Extract the [X, Y] coordinate from the center of the cell holding the provided text.  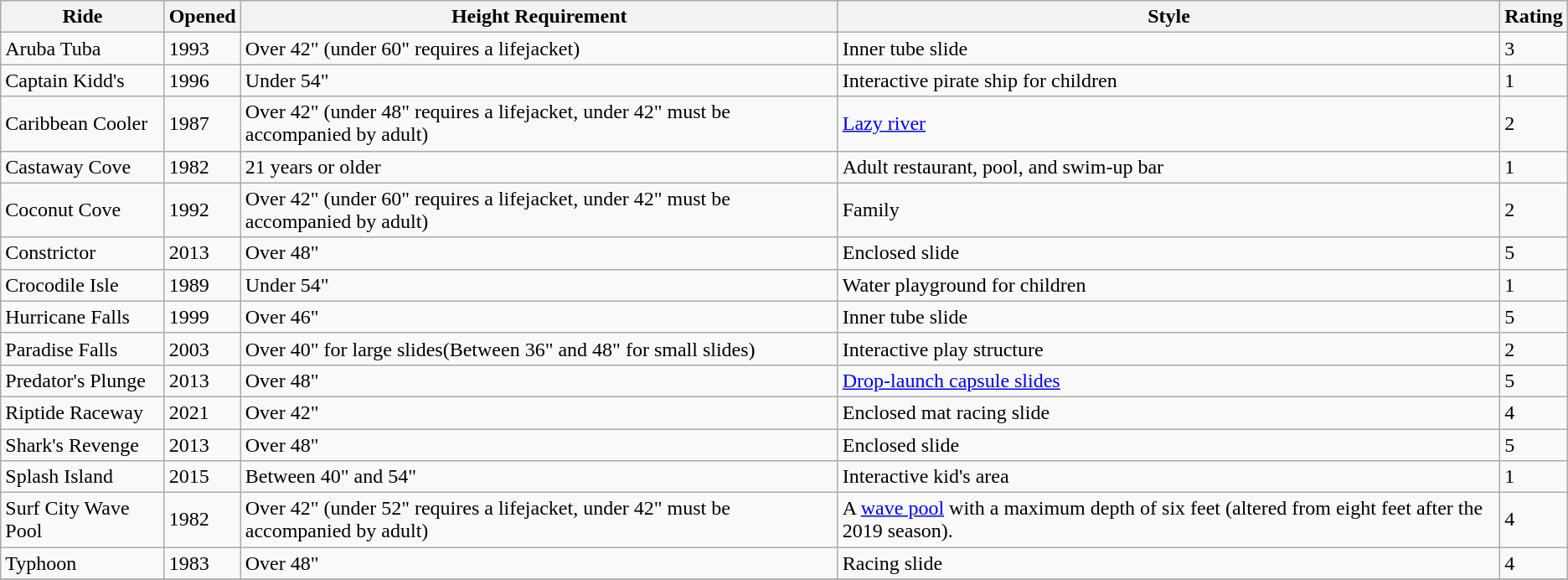
Interactive pirate ship for children [1169, 80]
1996 [203, 80]
Lazy river [1169, 124]
Interactive kid's area [1169, 477]
Crocodile Isle [82, 285]
Rating [1534, 17]
Over 42" (under 60" requires a lifejacket) [539, 49]
1992 [203, 210]
Captain Kidd's [82, 80]
Height Requirement [539, 17]
Racing slide [1169, 563]
Style [1169, 17]
Over 42" (under 48" requires a lifejacket, under 42" must be accompanied by adult) [539, 124]
Over 46" [539, 317]
Family [1169, 210]
A wave pool with a maximum depth of six feet (altered from eight feet after the 2019 season). [1169, 520]
2015 [203, 477]
Hurricane Falls [82, 317]
1983 [203, 563]
2021 [203, 412]
2003 [203, 349]
Enclosed mat racing slide [1169, 412]
Riptide Raceway [82, 412]
1987 [203, 124]
1999 [203, 317]
Constrictor [82, 253]
Water playground for children [1169, 285]
1993 [203, 49]
Splash Island [82, 477]
Drop-launch capsule slides [1169, 381]
Caribbean Cooler [82, 124]
1989 [203, 285]
Aruba Tuba [82, 49]
Over 42" (under 60" requires a lifejacket, under 42" must be accompanied by adult) [539, 210]
Interactive play structure [1169, 349]
Surf City Wave Pool [82, 520]
Coconut Cove [82, 210]
3 [1534, 49]
Paradise Falls [82, 349]
Shark's Revenge [82, 445]
Castaway Cove [82, 167]
Over 42" [539, 412]
Between 40" and 54" [539, 477]
Over 42" (under 52" requires a lifejacket, under 42" must be accompanied by adult) [539, 520]
Over 40" for large slides(Between 36" and 48" for small slides) [539, 349]
Ride [82, 17]
21 years or older [539, 167]
Opened [203, 17]
Typhoon [82, 563]
Predator's Plunge [82, 381]
Adult restaurant, pool, and swim-up bar [1169, 167]
